Find where the given text appears and provide that cell's center as (X, Y) coordinate. 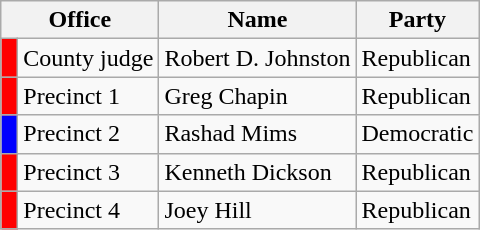
Joey Hill (258, 210)
Name (258, 20)
Robert D. Johnston (258, 58)
Rashad Mims (258, 134)
Party (418, 20)
Precinct 2 (88, 134)
Kenneth Dickson (258, 172)
Precinct 1 (88, 96)
Precinct 3 (88, 172)
County judge (88, 58)
Democratic (418, 134)
Greg Chapin (258, 96)
Precinct 4 (88, 210)
Office (80, 20)
